Determine the [x, y] coordinate at the center of the cell enclosing the given text.  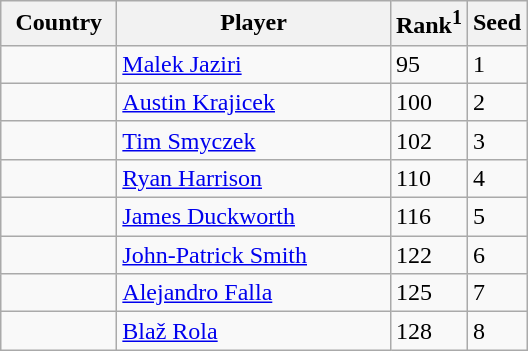
8 [496, 331]
Ryan Harrison [254, 178]
Alejandro Falla [254, 293]
John-Patrick Smith [254, 255]
Austin Krajicek [254, 102]
4 [496, 178]
128 [428, 331]
Player [254, 24]
7 [496, 293]
125 [428, 293]
5 [496, 217]
100 [428, 102]
2 [496, 102]
95 [428, 64]
110 [428, 178]
Country [59, 24]
102 [428, 140]
Blaž Rola [254, 331]
1 [496, 64]
Malek Jaziri [254, 64]
3 [496, 140]
Seed [496, 24]
James Duckworth [254, 217]
116 [428, 217]
Rank1 [428, 24]
122 [428, 255]
6 [496, 255]
Tim Smyczek [254, 140]
